Capture the cell that displays the provided text and extract its [x, y] central coordinate. 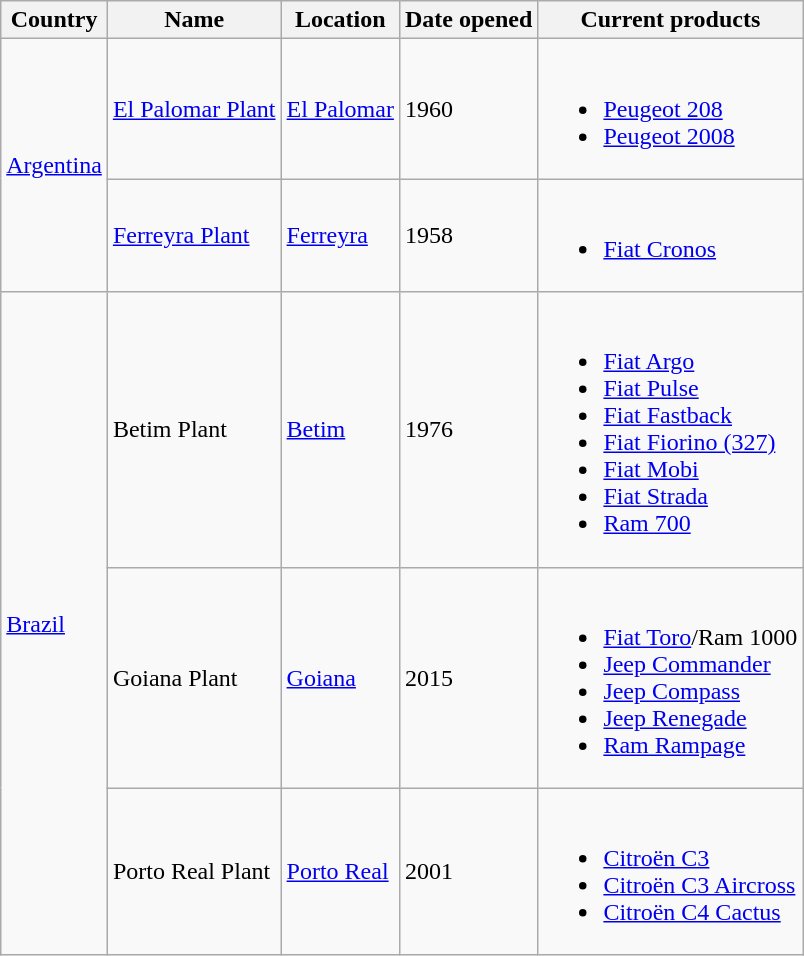
Porto Real Plant [194, 872]
Ferreyra [340, 236]
1958 [468, 236]
Location [340, 20]
Ferreyra Plant [194, 236]
Fiat Cronos [670, 236]
Brazil [54, 624]
Citroën C3Citroën C3 AircrossCitroën C4 Cactus [670, 872]
Date opened [468, 20]
Fiat ArgoFiat PulseFiat FastbackFiat Fiorino (327)Fiat MobiFiat StradaRam 700 [670, 430]
Porto Real [340, 872]
1976 [468, 430]
El Palomar Plant [194, 109]
Name [194, 20]
Current products [670, 20]
Betim Plant [194, 430]
Country [54, 20]
El Palomar [340, 109]
2001 [468, 872]
1960 [468, 109]
Goiana Plant [194, 678]
Fiat Toro/Ram 1000Jeep CommanderJeep CompassJeep RenegadeRam Rampage [670, 678]
2015 [468, 678]
Argentina [54, 166]
Goiana [340, 678]
Betim [340, 430]
Peugeot 208Peugeot 2008 [670, 109]
